Identify which cell holds the provided text, then report its [X, Y] central coordinate. 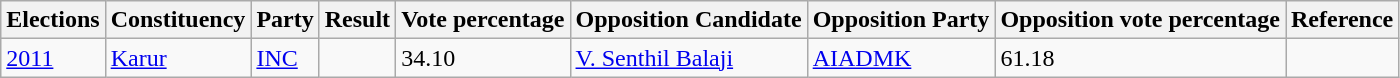
Karur [178, 58]
Vote percentage [483, 20]
AIADMK [901, 58]
34.10 [483, 58]
Opposition Party [901, 20]
Result [357, 20]
Opposition Candidate [688, 20]
Reference [1342, 20]
2011 [53, 58]
61.18 [1140, 58]
Opposition vote percentage [1140, 20]
Party [285, 20]
INC [285, 58]
Constituency [178, 20]
Elections [53, 20]
V. Senthil Balaji [688, 58]
